For the text-containing cell, return its midpoint in [X, Y] coordinate format. 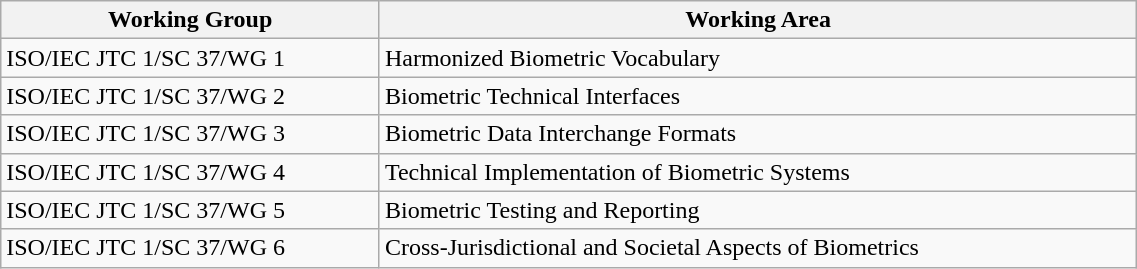
ISO/IEC JTC 1/SC 37/WG 3 [190, 134]
Working Area [758, 20]
Harmonized Biometric Vocabulary [758, 58]
Technical Implementation of Biometric Systems [758, 172]
Working Group [190, 20]
Biometric Data Interchange Formats [758, 134]
ISO/IEC JTC 1/SC 37/WG 2 [190, 96]
Cross-Jurisdictional and Societal Aspects of Biometrics [758, 248]
Biometric Testing and Reporting [758, 210]
ISO/IEC JTC 1/SC 37/WG 4 [190, 172]
ISO/IEC JTC 1/SC 37/WG 6 [190, 248]
ISO/IEC JTC 1/SC 37/WG 1 [190, 58]
Biometric Technical Interfaces [758, 96]
ISO/IEC JTC 1/SC 37/WG 5 [190, 210]
